Pinpoint the cell where the given text exists, returning its (x, y) midpoint coordinate. 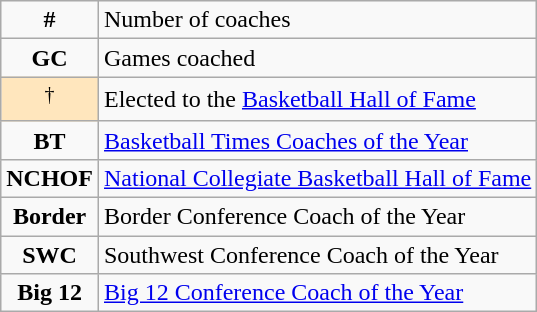
Border (50, 217)
GC (50, 58)
NCHOF (50, 178)
† (50, 100)
Games coached (317, 58)
Southwest Conference Coach of the Year (317, 255)
# (50, 20)
BT (50, 140)
Border Conference Coach of the Year (317, 217)
Big 12 (50, 293)
National Collegiate Basketball Hall of Fame (317, 178)
Number of coaches (317, 20)
Basketball Times Coaches of the Year (317, 140)
Big 12 Conference Coach of the Year (317, 293)
Elected to the Basketball Hall of Fame (317, 100)
SWC (50, 255)
